Find where the given text appears and provide that cell's center as (x, y) coordinate. 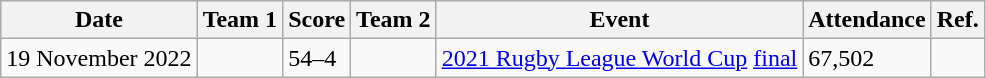
Score (317, 20)
Date (99, 20)
Attendance (867, 20)
Ref. (958, 20)
67,502 (867, 58)
Event (620, 20)
Team 1 (240, 20)
2021 Rugby League World Cup final (620, 58)
19 November 2022 (99, 58)
Team 2 (394, 20)
54–4 (317, 58)
